Output the (x, y) coordinate of the center of the cell containing the given text.  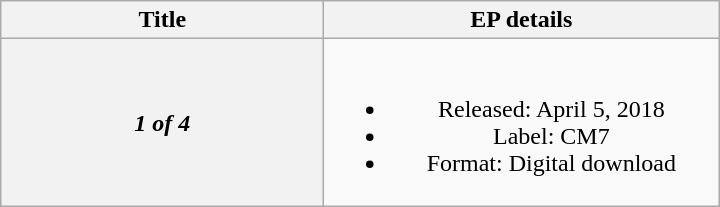
1 of 4 (162, 122)
Title (162, 20)
EP details (522, 20)
Released: April 5, 2018Label: CM7Format: Digital download (522, 122)
